Detect which cell encompasses the target text, then output its [x, y] center coordinate. 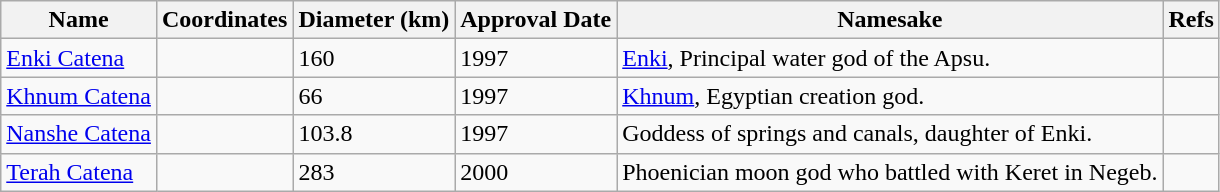
Name [79, 20]
283 [374, 172]
Enki Catena [79, 58]
Terah Catena [79, 172]
Diameter (km) [374, 20]
66 [374, 96]
Namesake [890, 20]
2000 [536, 172]
103.8 [374, 134]
Khnum Catena [79, 96]
Approval Date [536, 20]
160 [374, 58]
Coordinates [224, 20]
Goddess of springs and canals, daughter of Enki. [890, 134]
Refs [1191, 20]
Phoenician moon god who battled with Keret in Negeb. [890, 172]
Nanshe Catena [79, 134]
Khnum, Egyptian creation god. [890, 96]
Enki, Principal water god of the Apsu. [890, 58]
